Search for the cell housing the specified text and yield its [X, Y] center coordinate. 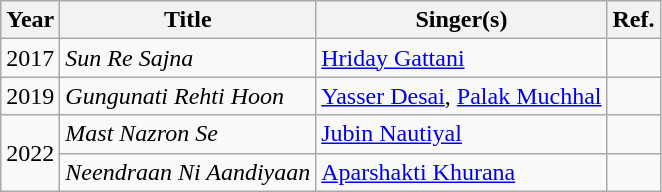
Singer(s) [462, 20]
2022 [30, 153]
Yasser Desai, Palak Muchhal [462, 96]
Year [30, 20]
2019 [30, 96]
Jubin Nautiyal [462, 134]
Title [188, 20]
Mast Nazron Se [188, 134]
Gungunati Rehti Hoon [188, 96]
Sun Re Sajna [188, 58]
Ref. [634, 20]
Hriday Gattani [462, 58]
Neendraan Ni Aandiyaan [188, 172]
Aparshakti Khurana [462, 172]
2017 [30, 58]
